Scan for the cell matching the given text and deliver its [x, y] coordinate at center. 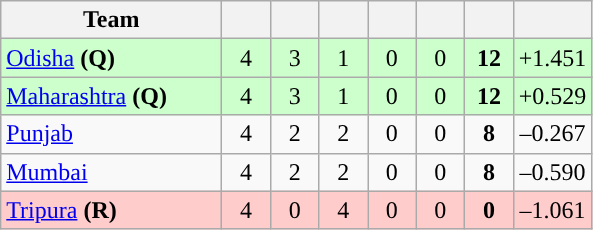
Team [112, 20]
–1.061 [552, 210]
Mumbai [112, 172]
–0.590 [552, 172]
+1.451 [552, 58]
Punjab [112, 134]
Tripura (R) [112, 210]
Maharashtra (Q) [112, 96]
–0.267 [552, 134]
Odisha (Q) [112, 58]
+0.529 [552, 96]
